From the cell containing the given text, extract its center point as [X, Y] coordinate. 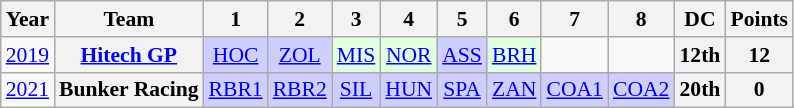
RBR1 [236, 90]
BRH [514, 55]
Hitech GP [128, 55]
1 [236, 19]
RBR2 [300, 90]
Bunker Racing [128, 90]
20th [700, 90]
ASS [462, 55]
DC [700, 19]
12 [759, 55]
HUN [408, 90]
MIS [356, 55]
0 [759, 90]
3 [356, 19]
HOC [236, 55]
Year [28, 19]
COA1 [574, 90]
5 [462, 19]
2021 [28, 90]
COA2 [642, 90]
6 [514, 19]
12th [700, 55]
2 [300, 19]
ZAN [514, 90]
Team [128, 19]
NOR [408, 55]
Points [759, 19]
8 [642, 19]
4 [408, 19]
ZOL [300, 55]
2019 [28, 55]
SIL [356, 90]
SPA [462, 90]
7 [574, 19]
